Pinpoint the cell where the given text exists, returning its (X, Y) midpoint coordinate. 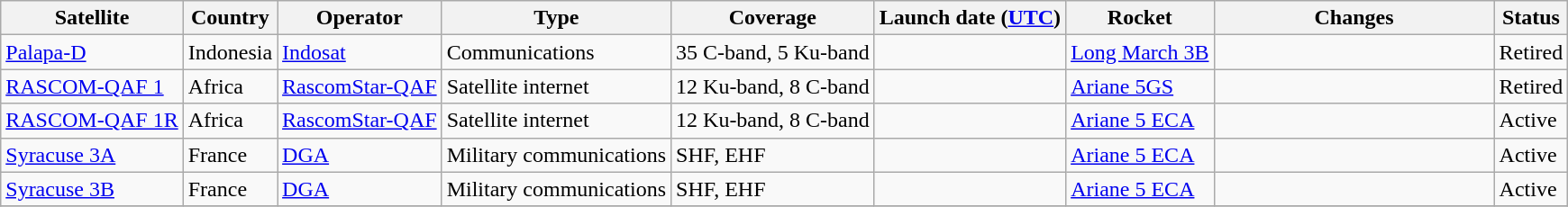
Operator (360, 18)
Syracuse 3A (92, 155)
Country (230, 18)
Type (556, 18)
Changes (1354, 18)
RASCOM-QAF 1R (92, 121)
Palapa-D (92, 52)
Long March 3B (1140, 52)
Launch date (UTC) (970, 18)
Indonesia (230, 52)
RASCOM-QAF 1 (92, 86)
35 C-band, 5 Ku-band (773, 52)
Indosat (360, 52)
Satellite (92, 18)
Ariane 5GS (1140, 86)
Rocket (1140, 18)
Coverage (773, 18)
Syracuse 3B (92, 189)
Status (1531, 18)
Communications (556, 52)
